Search for the cell housing the specified text and yield its [X, Y] center coordinate. 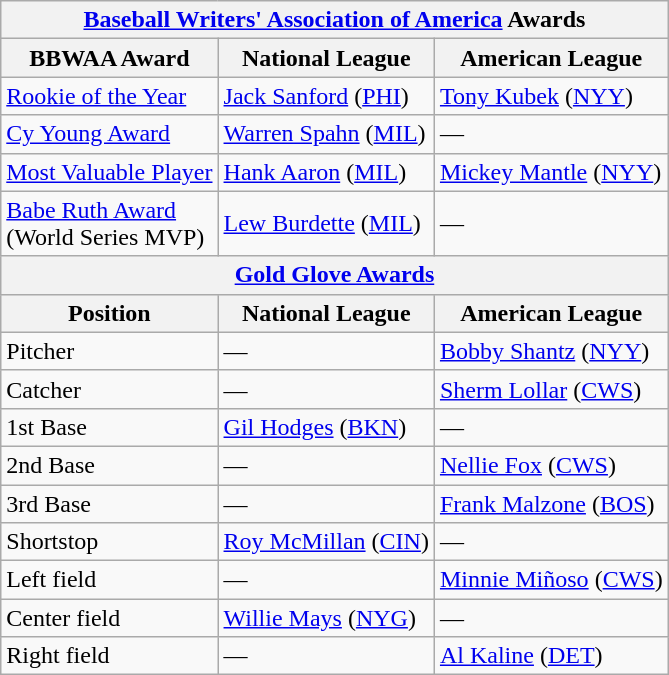
Roy McMillan (CIN) [326, 542]
Willie Mays (NYG) [326, 618]
Babe Ruth Award(World Series MVP) [110, 224]
Warren Spahn (MIL) [326, 134]
Baseball Writers' Association of America Awards [334, 20]
Position [110, 313]
Nellie Fox (CWS) [551, 465]
Rookie of the Year [110, 96]
Al Kaline (DET) [551, 656]
Gold Glove Awards [334, 275]
Right field [110, 656]
1st Base [110, 427]
Catcher [110, 389]
Jack Sanford (PHI) [326, 96]
Minnie Miñoso (CWS) [551, 580]
BBWAA Award [110, 58]
Shortstop [110, 542]
Bobby Shantz (NYY) [551, 351]
Mickey Mantle (NYY) [551, 172]
Sherm Lollar (CWS) [551, 389]
3rd Base [110, 503]
Tony Kubek (NYY) [551, 96]
Center field [110, 618]
Pitcher [110, 351]
2nd Base [110, 465]
Gil Hodges (BKN) [326, 427]
Frank Malzone (BOS) [551, 503]
Left field [110, 580]
Most Valuable Player [110, 172]
Hank Aaron (MIL) [326, 172]
Cy Young Award [110, 134]
Lew Burdette (MIL) [326, 224]
